From the cell containing the given text, extract its center point as (X, Y) coordinate. 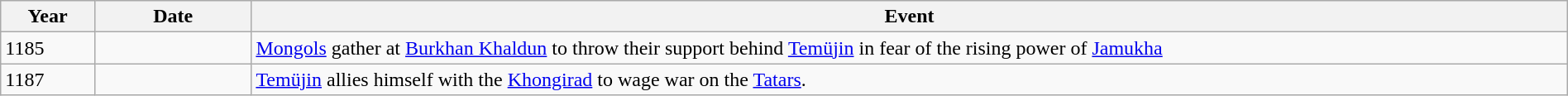
Year (48, 17)
1185 (48, 48)
1187 (48, 79)
Date (172, 17)
Event (910, 17)
Mongols gather at Burkhan Khaldun to throw their support behind Temüjin in fear of the rising power of Jamukha (910, 48)
Temüjin allies himself with the Khongirad to wage war on the Tatars. (910, 79)
